Search for the cell housing the specified text and yield its (x, y) center coordinate. 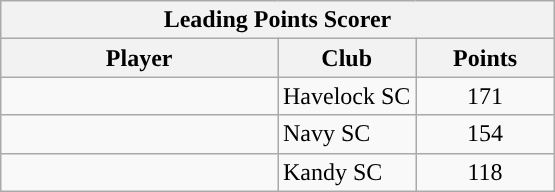
Leading Points Scorer (278, 20)
Points (485, 58)
154 (485, 134)
Player (140, 58)
Havelock SC (347, 96)
Kandy SC (347, 172)
Navy SC (347, 134)
Club (347, 58)
118 (485, 172)
171 (485, 96)
